For the text-containing cell, return its midpoint in (X, Y) coordinate format. 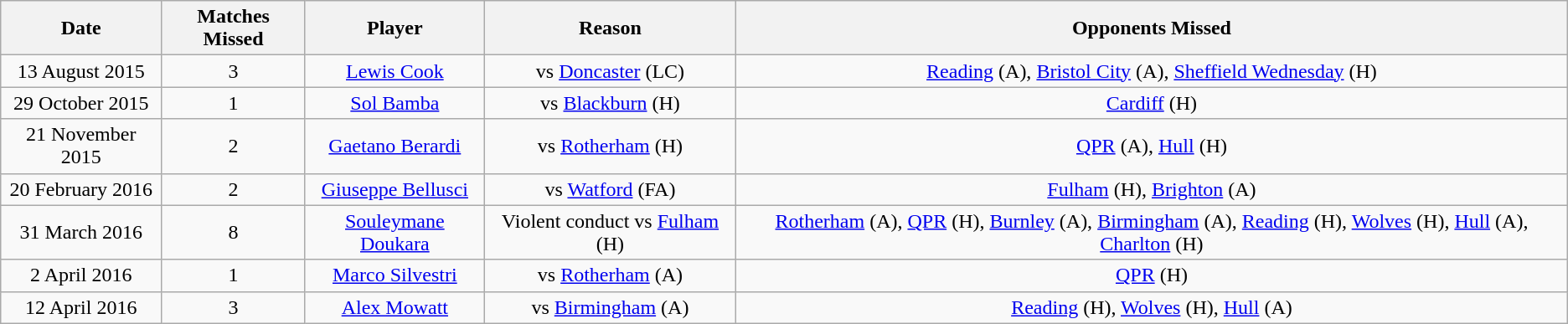
Cardiff (H) (1153, 103)
Reading (A), Bristol City (A), Sheffield Wednesday (H) (1153, 71)
Souleymane Doukara (395, 233)
Marco Silvestri (395, 275)
Sol Bamba (395, 103)
vs Birmingham (A) (610, 307)
31 March 2016 (81, 233)
vs Rotherham (H) (610, 146)
Giuseppe Bellusci (395, 189)
Rotherham (A), QPR (H), Burnley (A), Birmingham (A), Reading (H), Wolves (H), Hull (A), Charlton (H) (1153, 233)
Violent conduct vs Fulham (H) (610, 233)
Player (395, 28)
Reason (610, 28)
Fulham (H), Brighton (A) (1153, 189)
vs Watford (FA) (610, 189)
Date (81, 28)
Opponents Missed (1153, 28)
vs Doncaster (LC) (610, 71)
21 November 2015 (81, 146)
Alex Mowatt (395, 307)
vs Rotherham (A) (610, 275)
vs Blackburn (H) (610, 103)
2 April 2016 (81, 275)
Gaetano Berardi (395, 146)
QPR (H) (1153, 275)
13 August 2015 (81, 71)
12 April 2016 (81, 307)
29 October 2015 (81, 103)
20 February 2016 (81, 189)
8 (234, 233)
Matches Missed (234, 28)
Lewis Cook (395, 71)
QPR (A), Hull (H) (1153, 146)
Reading (H), Wolves (H), Hull (A) (1153, 307)
